Locate the cell with the specified text and output its [X, Y] center coordinate. 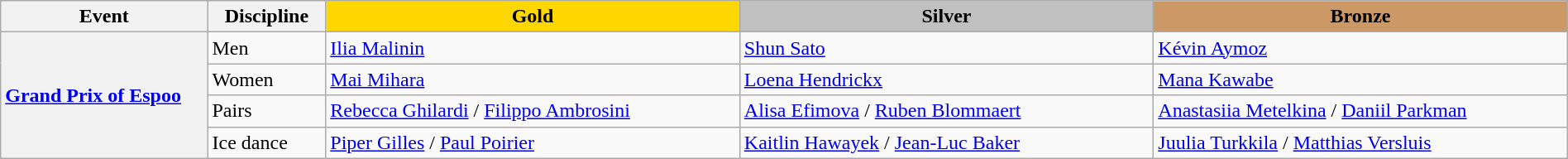
Ilia Malinin [533, 48]
Men [266, 48]
Mana Kawabe [1360, 79]
Bronze [1360, 17]
Silver [946, 17]
Women [266, 79]
Gold [533, 17]
Ice dance [266, 142]
Piper Gilles / Paul Poirier [533, 142]
Anastasiia Metelkina / Daniil Parkman [1360, 111]
Discipline [266, 17]
Pairs [266, 111]
Kévin Aymoz [1360, 48]
Loena Hendrickx [946, 79]
Rebecca Ghilardi / Filippo Ambrosini [533, 111]
Grand Prix of Espoo [104, 95]
Mai Mihara [533, 79]
Juulia Turkkila / Matthias Versluis [1360, 142]
Event [104, 17]
Alisa Efimova / Ruben Blommaert [946, 111]
Shun Sato [946, 48]
Kaitlin Hawayek / Jean-Luc Baker [946, 142]
